Identify which cell holds the provided text, then report its [X, Y] central coordinate. 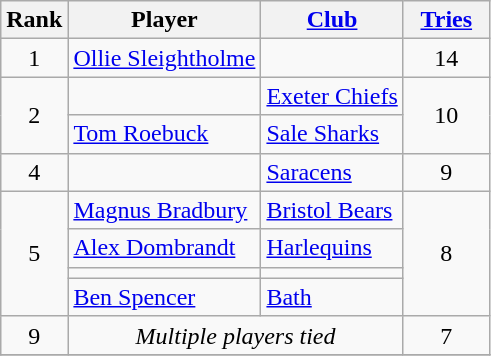
Rank [34, 20]
Tries [446, 20]
Club [332, 20]
14 [446, 58]
Bristol Bears [332, 210]
8 [446, 254]
Ben Spencer [164, 297]
10 [446, 115]
Harlequins [332, 248]
2 [34, 115]
4 [34, 172]
Ollie Sleightholme [164, 58]
Saracens [332, 172]
Magnus Bradbury [164, 210]
7 [446, 335]
Alex Dombrandt [164, 248]
Exeter Chiefs [332, 96]
Multiple players tied [236, 335]
1 [34, 58]
Bath [332, 297]
Tom Roebuck [164, 134]
5 [34, 254]
Sale Sharks [332, 134]
Player [164, 20]
